Search for the cell housing the specified text and yield its [x, y] center coordinate. 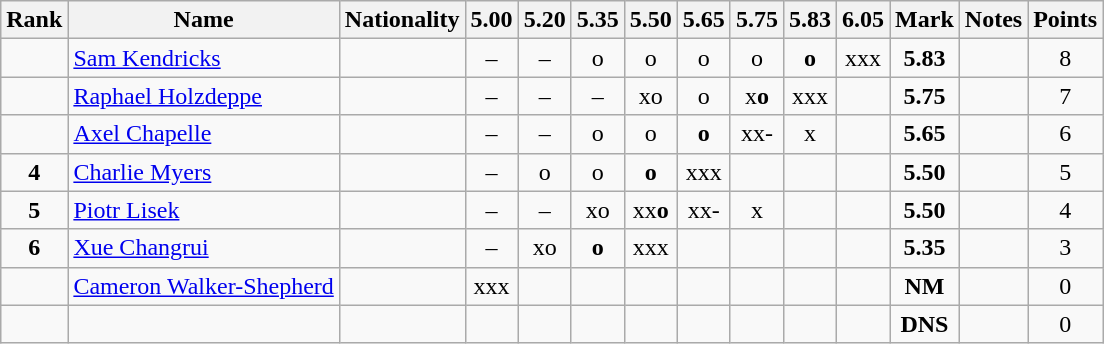
Points [1066, 20]
DNS [925, 324]
3 [1066, 248]
5.20 [544, 20]
Xue Changrui [204, 248]
xxo [650, 210]
Sam Kendricks [204, 58]
Notes [993, 20]
Mark [925, 20]
Nationality [402, 20]
Axel Chapelle [204, 134]
Piotr Lisek [204, 210]
Raphael Holzdeppe [204, 96]
8 [1066, 58]
7 [1066, 96]
5.00 [492, 20]
Cameron Walker-Shepherd [204, 286]
NM [925, 286]
Charlie Myers [204, 172]
Name [204, 20]
Rank [34, 20]
6.05 [862, 20]
